Identify which cell holds the provided text, then report its [X, Y] central coordinate. 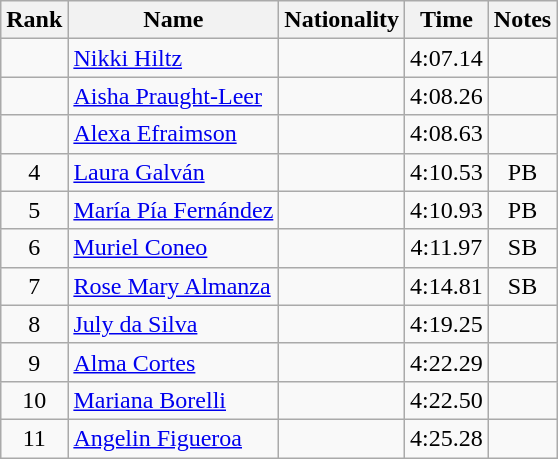
11 [34, 438]
4 [34, 172]
4:10.93 [447, 210]
8 [34, 324]
5 [34, 210]
Alma Cortes [174, 362]
Alexa Efraimson [174, 134]
Time [447, 20]
6 [34, 248]
7 [34, 286]
4:08.63 [447, 134]
Name [174, 20]
Mariana Borelli [174, 400]
4:19.25 [447, 324]
4:25.28 [447, 438]
Laura Galván [174, 172]
María Pía Fernández [174, 210]
4:11.97 [447, 248]
Notes [522, 20]
Rank [34, 20]
Muriel Coneo [174, 248]
4:22.29 [447, 362]
Aisha Praught-Leer [174, 96]
10 [34, 400]
4:22.50 [447, 400]
4:14.81 [447, 286]
Nikki Hiltz [174, 58]
Nationality [342, 20]
Rose Mary Almanza [174, 286]
July da Silva [174, 324]
9 [34, 362]
Angelin Figueroa [174, 438]
4:08.26 [447, 96]
4:07.14 [447, 58]
4:10.53 [447, 172]
